Identify which cell holds the provided text, then report its (X, Y) central coordinate. 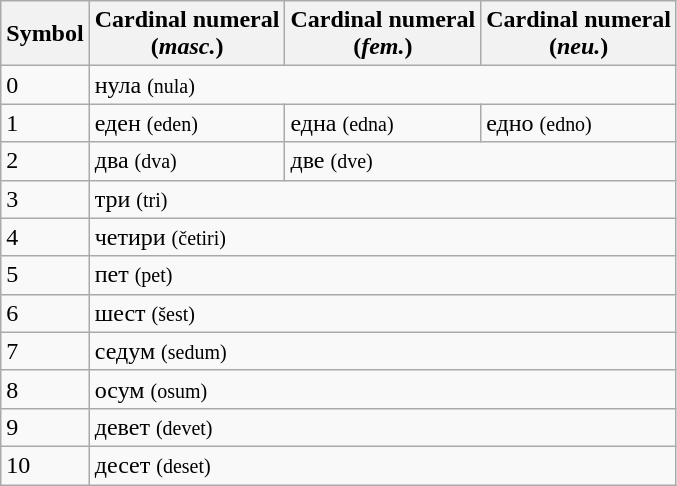
5 (45, 275)
1 (45, 123)
2 (45, 161)
десет (deset) (382, 465)
шест (šest) (382, 313)
Cardinal numeral (masc.) (187, 34)
три (tri) (382, 199)
6 (45, 313)
осум (osum) (382, 389)
8 (45, 389)
Symbol (45, 34)
9 (45, 427)
7 (45, 351)
Cardinal numeral (fem.) (383, 34)
две (dve) (481, 161)
два (dva) (187, 161)
4 (45, 237)
3 (45, 199)
седум (sedum) (382, 351)
0 (45, 85)
девет (devet) (382, 427)
нула (nula) (382, 85)
еден (eden) (187, 123)
една (edna) (383, 123)
Cardinal numeral (neu.) (579, 34)
едно (edno) (579, 123)
10 (45, 465)
четири (četiri) (382, 237)
пет (pet) (382, 275)
